Capture the cell that displays the provided text and extract its (x, y) central coordinate. 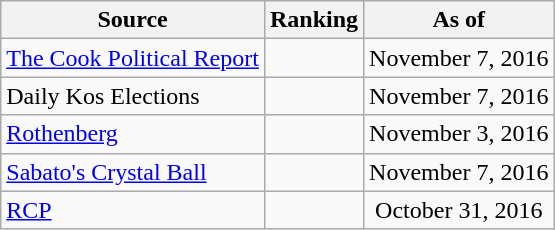
Ranking (314, 20)
November 3, 2016 (459, 134)
The Cook Political Report (133, 58)
As of (459, 20)
Daily Kos Elections (133, 96)
RCP (133, 210)
Source (133, 20)
October 31, 2016 (459, 210)
Rothenberg (133, 134)
Sabato's Crystal Ball (133, 172)
